Return [X, Y] of the center of cell containing provided text 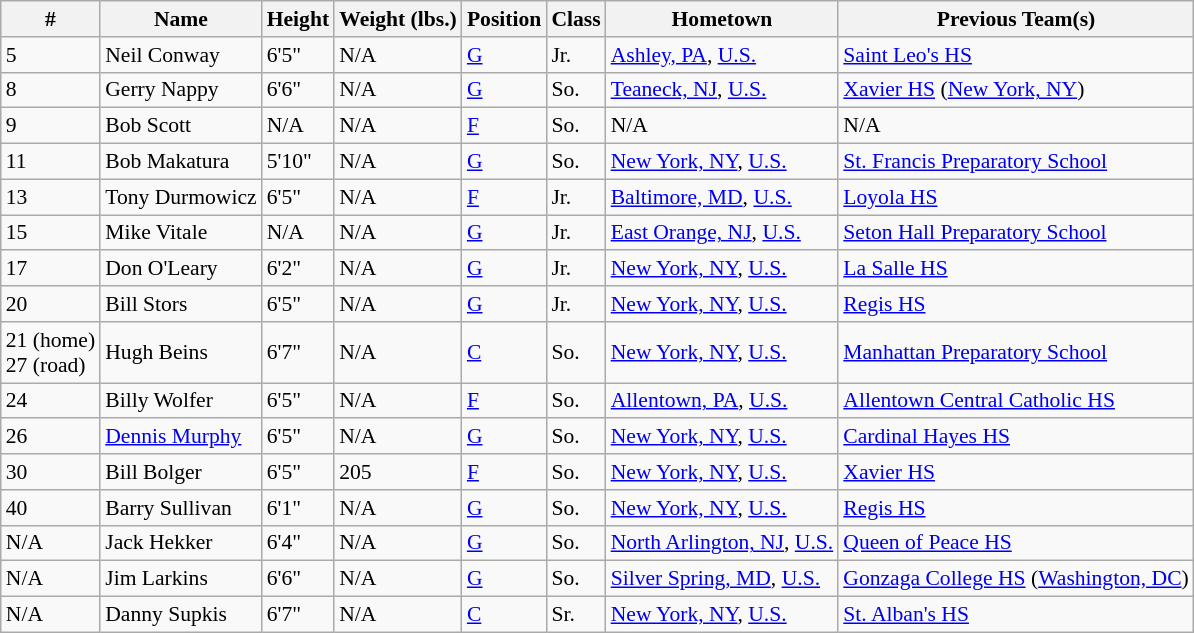
Seton Hall Preparatory School [1016, 233]
Barry Sullivan [180, 508]
St. Alban's HS [1016, 615]
Saint Leo's HS [1016, 55]
Jim Larkins [180, 579]
Neil Conway [180, 55]
Teaneck, NJ, U.S. [722, 90]
26 [50, 437]
Bob Scott [180, 126]
205 [398, 472]
Danny Supkis [180, 615]
Manhattan Preparatory School [1016, 352]
Queen of Peace HS [1016, 543]
East Orange, NJ, U.S. [722, 233]
Xavier HS (New York, NY) [1016, 90]
15 [50, 233]
# [50, 19]
Ashley, PA, U.S. [722, 55]
Baltimore, MD, U.S. [722, 197]
Previous Team(s) [1016, 19]
11 [50, 162]
Bill Stors [180, 304]
North Arlington, NJ, U.S. [722, 543]
Billy Wolfer [180, 401]
Height [298, 19]
St. Francis Preparatory School [1016, 162]
6'2" [298, 269]
Sr. [576, 615]
6'4" [298, 543]
Mike Vitale [180, 233]
Jack Hekker [180, 543]
Hugh Beins [180, 352]
Xavier HS [1016, 472]
Allentown, PA, U.S. [722, 401]
40 [50, 508]
30 [50, 472]
Don O'Leary [180, 269]
La Salle HS [1016, 269]
Gonzaga College HS (Washington, DC) [1016, 579]
6'1" [298, 508]
21 (home)27 (road) [50, 352]
Hometown [722, 19]
5'10" [298, 162]
13 [50, 197]
Bob Makatura [180, 162]
17 [50, 269]
Weight (lbs.) [398, 19]
Cardinal Hayes HS [1016, 437]
Gerry Nappy [180, 90]
Tony Durmowicz [180, 197]
9 [50, 126]
5 [50, 55]
Name [180, 19]
Class [576, 19]
24 [50, 401]
20 [50, 304]
Dennis Murphy [180, 437]
Position [504, 19]
8 [50, 90]
Bill Bolger [180, 472]
Loyola HS [1016, 197]
Silver Spring, MD, U.S. [722, 579]
Allentown Central Catholic HS [1016, 401]
